Capture the cell that displays the provided text and extract its [X, Y] central coordinate. 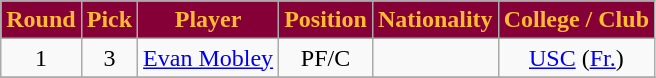
College / Club [576, 20]
Player [208, 20]
Round [41, 20]
Nationality [435, 20]
Pick [109, 20]
1 [41, 58]
PF/C [326, 58]
Position [326, 20]
USC (Fr.) [576, 58]
Evan Mobley [208, 58]
3 [109, 58]
